Search for the cell housing the specified text and yield its [X, Y] center coordinate. 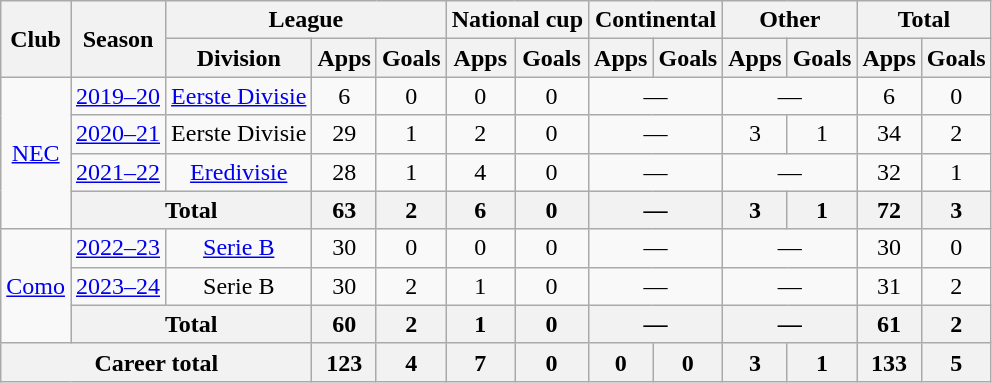
63 [344, 210]
28 [344, 172]
League [306, 20]
34 [889, 134]
31 [889, 286]
7 [480, 362]
61 [889, 324]
Career total [156, 362]
2023–24 [118, 286]
5 [956, 362]
Eredivisie [239, 172]
2020–21 [118, 134]
123 [344, 362]
72 [889, 210]
Season [118, 39]
2021–22 [118, 172]
Continental [656, 20]
Como [36, 286]
Division [239, 58]
National cup [517, 20]
60 [344, 324]
Other [790, 20]
29 [344, 134]
2019–20 [118, 96]
32 [889, 172]
133 [889, 362]
2022–23 [118, 248]
NEC [36, 153]
Club [36, 39]
